Capture the cell that displays the provided text and extract its (x, y) central coordinate. 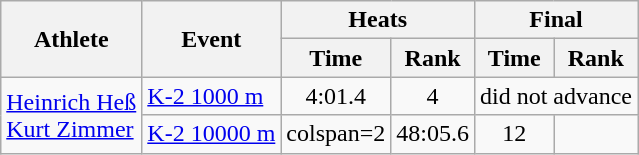
4:01.4 (336, 96)
Athlete (72, 39)
did not advance (556, 96)
Final (556, 20)
Event (212, 39)
colspan=2 (336, 134)
Heats (378, 20)
48:05.6 (433, 134)
K-2 1000 m (212, 96)
4 (433, 96)
12 (514, 134)
Heinrich HeßKurt Zimmer (72, 115)
K-2 10000 m (212, 134)
